Detect which cell encompasses the target text, then output its [x, y] center coordinate. 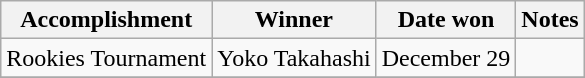
December 29 [446, 58]
Rookies Tournament [106, 58]
Notes [550, 20]
Winner [294, 20]
Yoko Takahashi [294, 58]
Accomplishment [106, 20]
Date won [446, 20]
